Search for the cell housing the specified text and yield its (x, y) center coordinate. 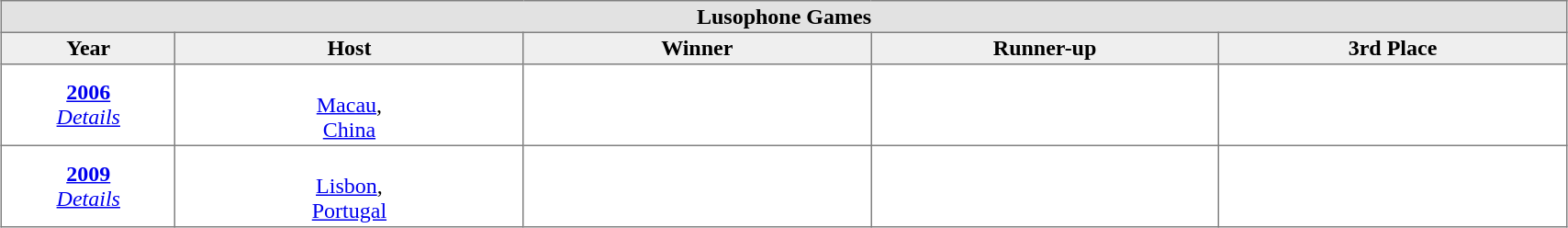
2006Details (88, 105)
Macau, China (349, 105)
Runner-up (1045, 48)
2009Details (88, 186)
Winner (698, 48)
Host (349, 48)
Year (88, 48)
Lusophone Games (784, 17)
Lisbon, Portugal (349, 186)
3rd Place (1394, 48)
